Scan for the cell matching the given text and deliver its (x, y) coordinate at center. 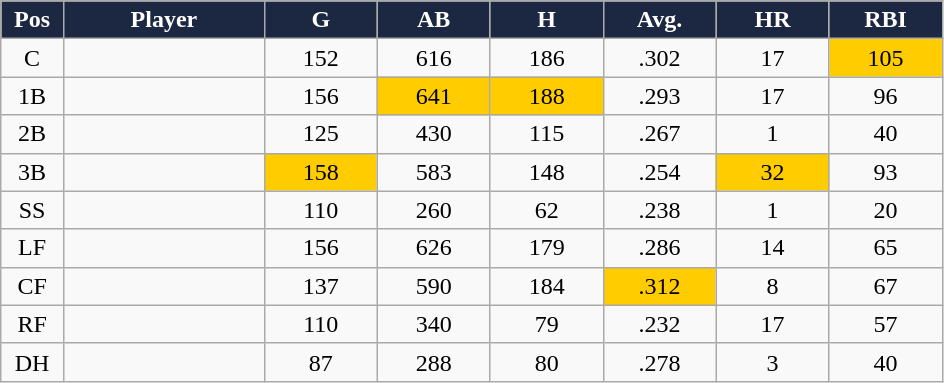
125 (320, 134)
Pos (32, 20)
2B (32, 134)
RBI (886, 20)
RF (32, 324)
.238 (660, 210)
186 (546, 58)
32 (772, 172)
.254 (660, 172)
137 (320, 286)
583 (434, 172)
179 (546, 248)
115 (546, 134)
340 (434, 324)
.267 (660, 134)
.302 (660, 58)
626 (434, 248)
67 (886, 286)
CF (32, 286)
Avg. (660, 20)
590 (434, 286)
DH (32, 362)
LF (32, 248)
1B (32, 96)
.232 (660, 324)
616 (434, 58)
65 (886, 248)
288 (434, 362)
.312 (660, 286)
260 (434, 210)
14 (772, 248)
C (32, 58)
105 (886, 58)
.278 (660, 362)
62 (546, 210)
SS (32, 210)
184 (546, 286)
20 (886, 210)
.286 (660, 248)
AB (434, 20)
152 (320, 58)
96 (886, 96)
148 (546, 172)
87 (320, 362)
.293 (660, 96)
H (546, 20)
Player (164, 20)
3B (32, 172)
158 (320, 172)
641 (434, 96)
57 (886, 324)
80 (546, 362)
G (320, 20)
HR (772, 20)
430 (434, 134)
93 (886, 172)
188 (546, 96)
8 (772, 286)
3 (772, 362)
79 (546, 324)
